Identify which cell holds the provided text, then report its (x, y) central coordinate. 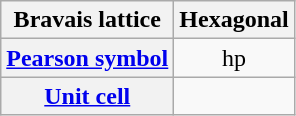
Unit cell (88, 96)
hp (234, 58)
Hexagonal (234, 20)
Pearson symbol (88, 58)
Bravais lattice (88, 20)
